Search for the cell housing the specified text and yield its (X, Y) center coordinate. 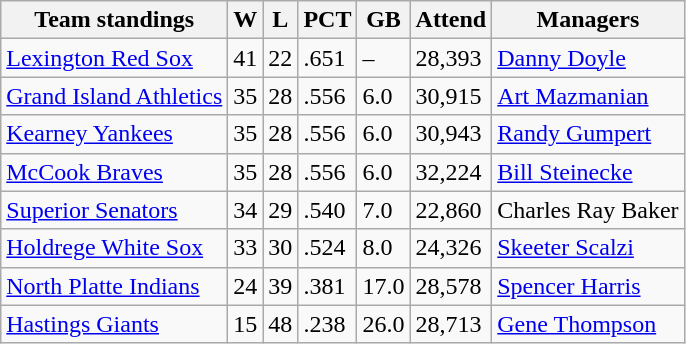
22 (280, 58)
30 (280, 248)
.524 (328, 248)
Superior Senators (114, 210)
Kearney Yankees (114, 134)
26.0 (384, 324)
Holdrege White Sox (114, 248)
Bill Steinecke (588, 172)
McCook Braves (114, 172)
Spencer Harris (588, 286)
Art Mazmanian (588, 96)
28,393 (451, 58)
Charles Ray Baker (588, 210)
Grand Island Athletics (114, 96)
22,860 (451, 210)
.238 (328, 324)
15 (246, 324)
30,943 (451, 134)
PCT (328, 20)
34 (246, 210)
8.0 (384, 248)
41 (246, 58)
Randy Gumpert (588, 134)
30,915 (451, 96)
48 (280, 324)
17.0 (384, 286)
L (280, 20)
24,326 (451, 248)
28,578 (451, 286)
Gene Thompson (588, 324)
North Platte Indians (114, 286)
24 (246, 286)
32,224 (451, 172)
Managers (588, 20)
7.0 (384, 210)
Skeeter Scalzi (588, 248)
29 (280, 210)
.381 (328, 286)
Lexington Red Sox (114, 58)
33 (246, 248)
.651 (328, 58)
GB (384, 20)
39 (280, 286)
W (246, 20)
Hastings Giants (114, 324)
Team standings (114, 20)
.540 (328, 210)
28,713 (451, 324)
Danny Doyle (588, 58)
Attend (451, 20)
– (384, 58)
